Search for the cell housing the specified text and yield its (X, Y) center coordinate. 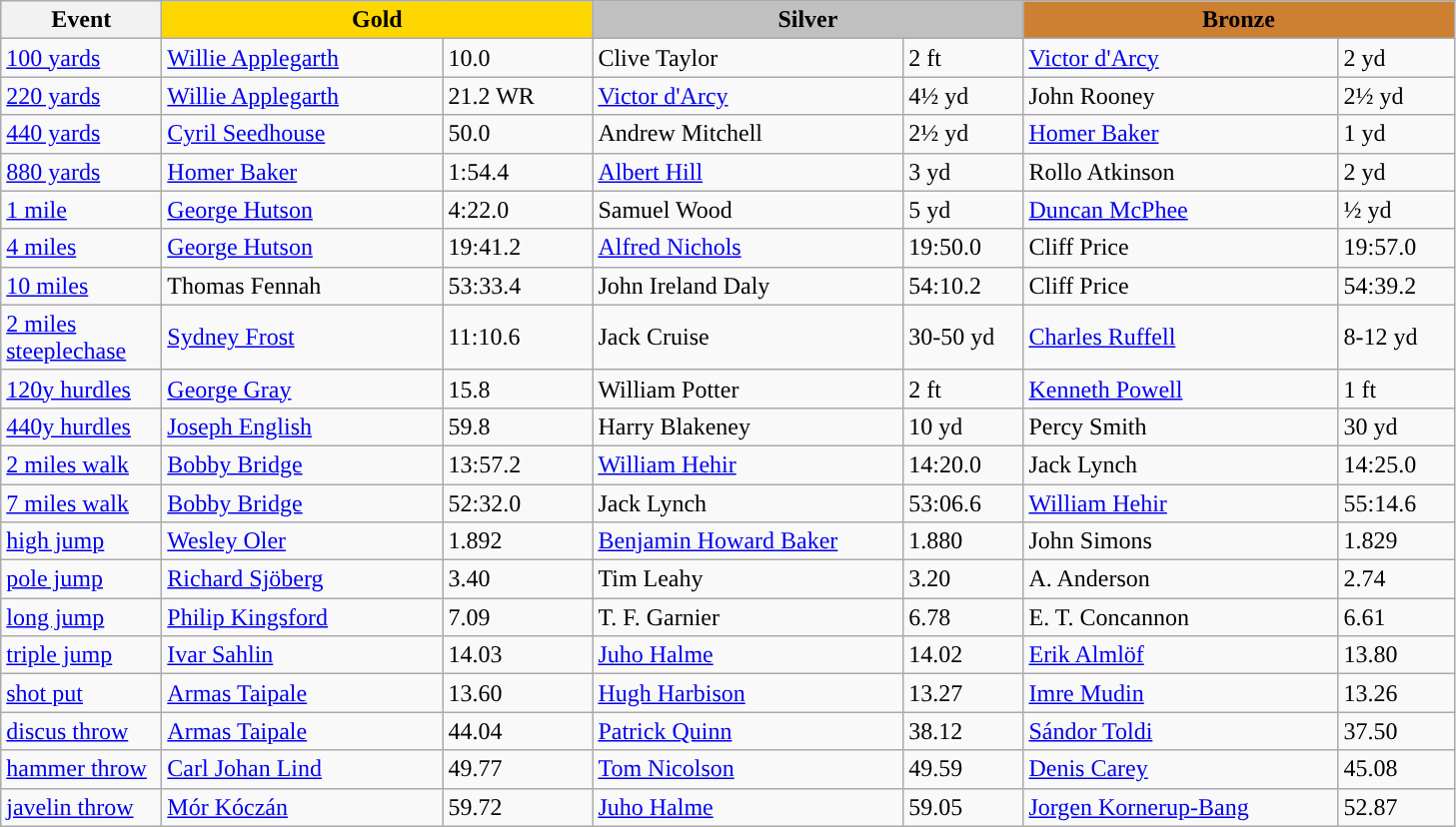
8-12 yd (1396, 338)
53:33.4 (518, 286)
Clive Taylor (747, 58)
21.2 WR (518, 96)
59.72 (518, 807)
Silver (807, 20)
Thomas Fennah (302, 286)
high jump (82, 541)
Tim Leahy (747, 579)
Cyril Seedhouse (302, 134)
Duncan McPhee (1181, 210)
Rollo Atkinson (1181, 172)
15.8 (518, 389)
hammer throw (82, 769)
Jack Cruise (747, 338)
Hugh Harbison (747, 693)
440 yards (82, 134)
Erik Almlöf (1181, 655)
49.59 (963, 769)
John Rooney (1181, 96)
2 miles steeplechase (82, 338)
6.61 (1396, 617)
10 miles (82, 286)
11:10.6 (518, 338)
Kenneth Powell (1181, 389)
1 ft (1396, 389)
1:54.4 (518, 172)
½ yd (1396, 210)
Jorgen Kornerup-Bang (1181, 807)
5 yd (963, 210)
Event (82, 20)
45.08 (1396, 769)
Philip Kingsford (302, 617)
120y hurdles (82, 389)
13.60 (518, 693)
19:57.0 (1396, 248)
Joseph English (302, 426)
44.04 (518, 731)
2.74 (1396, 579)
10.0 (518, 58)
49.77 (518, 769)
100 yards (82, 58)
38.12 (963, 731)
13.80 (1396, 655)
13.26 (1396, 693)
Sándor Toldi (1181, 731)
52:32.0 (518, 502)
T. F. Garnier (747, 617)
6.78 (963, 617)
Charles Ruffell (1181, 338)
John Simons (1181, 541)
7 miles walk (82, 502)
Albert Hill (747, 172)
19:41.2 (518, 248)
440y hurdles (82, 426)
Ivar Sahlin (302, 655)
Benjamin Howard Baker (747, 541)
Percy Smith (1181, 426)
30-50 yd (963, 338)
880 yards (82, 172)
1 mile (82, 210)
Harry Blakeney (747, 426)
George Gray (302, 389)
7.09 (518, 617)
14:25.0 (1396, 464)
55:14.6 (1396, 502)
3.40 (518, 579)
59.05 (963, 807)
Andrew Mitchell (747, 134)
A. Anderson (1181, 579)
59.8 (518, 426)
13:57.2 (518, 464)
Alfred Nichols (747, 248)
E. T. Concannon (1181, 617)
Mór Kóczán (302, 807)
Richard Sjöberg (302, 579)
John Ireland Daly (747, 286)
Sydney Frost (302, 338)
1 yd (1396, 134)
Imre Mudin (1181, 693)
triple jump (82, 655)
2 miles walk (82, 464)
Wesley Oler (302, 541)
19:50.0 (963, 248)
52.87 (1396, 807)
54:39.2 (1396, 286)
Gold (378, 20)
30 yd (1396, 426)
Tom Nicolson (747, 769)
Bronze (1239, 20)
14.03 (518, 655)
4:22.0 (518, 210)
37.50 (1396, 731)
10 yd (963, 426)
53:06.6 (963, 502)
pole jump (82, 579)
long jump (82, 617)
discus throw (82, 731)
4½ yd (963, 96)
14.02 (963, 655)
1.880 (963, 541)
50.0 (518, 134)
3.20 (963, 579)
14:20.0 (963, 464)
3 yd (963, 172)
Carl Johan Lind (302, 769)
Samuel Wood (747, 210)
javelin throw (82, 807)
1.892 (518, 541)
William Potter (747, 389)
4 miles (82, 248)
54:10.2 (963, 286)
220 yards (82, 96)
13.27 (963, 693)
Denis Carey (1181, 769)
Patrick Quinn (747, 731)
1.829 (1396, 541)
shot put (82, 693)
